Detect which cell encompasses the target text, then output its (x, y) center coordinate. 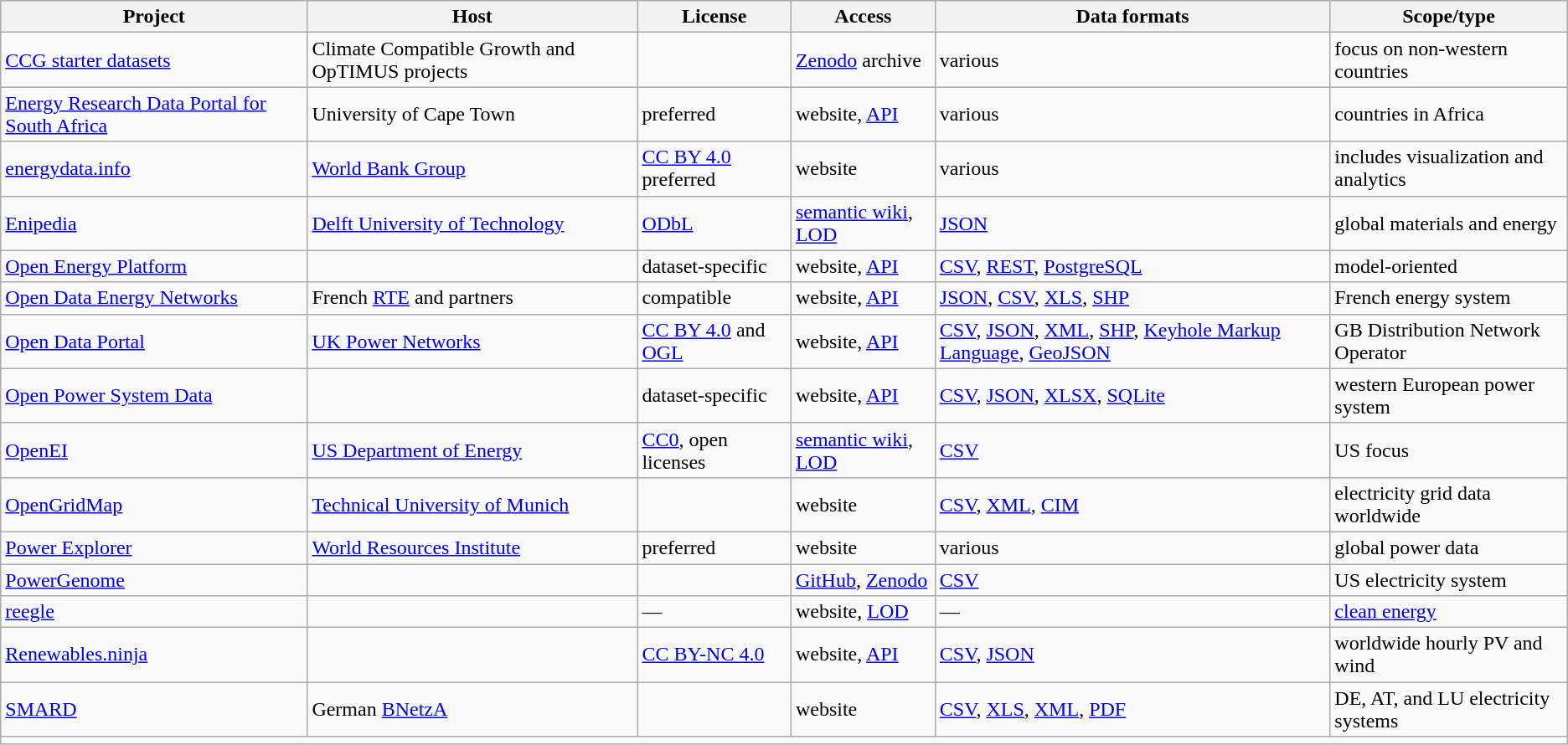
US Department of Energy (472, 450)
World Bank Group (472, 169)
Renewables.ninja (154, 655)
Energy Research Data Portal for South Africa (154, 114)
PowerGenome (154, 580)
Open Energy Platform (154, 266)
German BNetzA (472, 710)
Open Data Portal (154, 342)
model-oriented (1449, 266)
French RTE and partners (472, 298)
CC0, open licenses (714, 450)
GB Distribution Network Operator (1449, 342)
website, LOD (863, 612)
SMARD (154, 710)
CC BY 4.0 and OGL (714, 342)
CC BY 4.0 preferred (714, 169)
Host (472, 17)
ODbL (714, 223)
countries in Africa (1449, 114)
CSV, XLS, XML, PDF (1132, 710)
Climate Compatible Growth and OpTIMUS projects (472, 60)
French energy system (1449, 298)
UK Power Networks (472, 342)
Open Data Energy Networks (154, 298)
global power data (1449, 547)
CSV, XML, CIM (1132, 504)
Project (154, 17)
Access (863, 17)
Power Explorer (154, 547)
US focus (1449, 450)
Delft University of Technology (472, 223)
CCG starter datasets (154, 60)
includes visualization and analytics (1449, 169)
OpenEI (154, 450)
clean energy (1449, 612)
focus on non‑western countries (1449, 60)
Open Power System Data (154, 395)
reegle (154, 612)
CSV, JSON, XML, SHP, Keyhole Markup Language, GeoJSON (1132, 342)
CSV, JSON, XLSX, SQLite (1132, 395)
Scope/type (1449, 17)
JSON (1132, 223)
OpenGridMap (154, 504)
worldwide hourly PV and wind (1449, 655)
CC BY-NC 4.0 (714, 655)
energydata.info (154, 169)
Technical University of Munich (472, 504)
CSV, REST, PostgreSQL (1132, 266)
Zenodo archive (863, 60)
License (714, 17)
Data formats (1132, 17)
electricity grid data worldwide (1449, 504)
University of Cape Town (472, 114)
GitHub, Zenodo (863, 580)
US electricity system (1449, 580)
World Resources Institute (472, 547)
global materials and energy (1449, 223)
JSON, CSV, XLS, SHP (1132, 298)
DE, AT, and LU electricity systems (1449, 710)
Enipedia (154, 223)
western European power system (1449, 395)
CSV, JSON (1132, 655)
compatible (714, 298)
